Pinpoint the cell where the given text exists, returning its (x, y) midpoint coordinate. 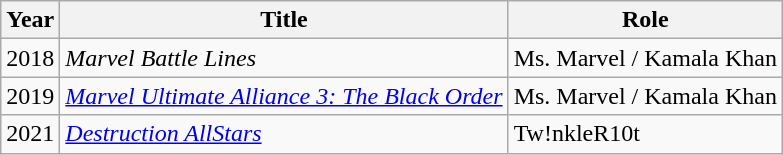
Title (284, 20)
Marvel Battle Lines (284, 58)
Year (30, 20)
Tw!nkleR10t (645, 134)
2021 (30, 134)
Destruction AllStars (284, 134)
2019 (30, 96)
Role (645, 20)
Marvel Ultimate Alliance 3: The Black Order (284, 96)
2018 (30, 58)
